Output the [x, y] coordinate of the center of the cell containing the given text.  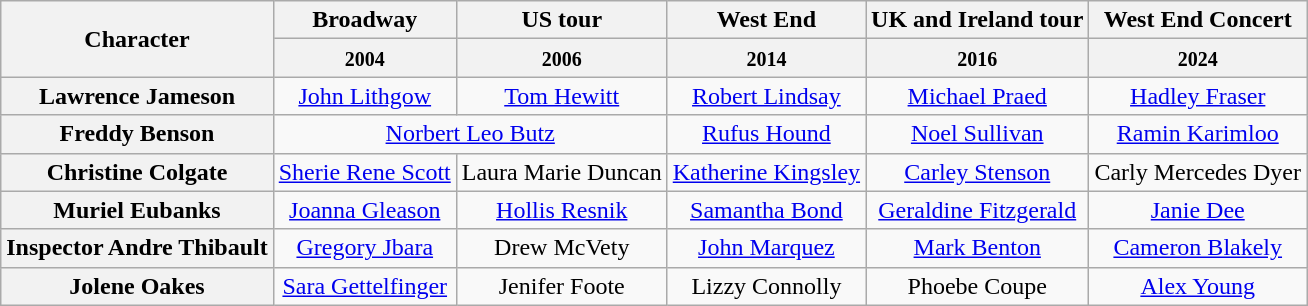
Muriel Eubanks [137, 210]
Cameron Blakely [1198, 248]
2004 [364, 58]
Hollis Resnik [562, 210]
Christine Colgate [137, 172]
Robert Lindsay [766, 96]
Broadway [364, 20]
Lizzy Connolly [766, 286]
Sara Gettelfinger [364, 286]
2024 [1198, 58]
Ramin Karimloo [1198, 134]
Alex Young [1198, 286]
Phoebe Coupe [978, 286]
West End [766, 20]
Norbert Leo Butz [470, 134]
Katherine Kingsley [766, 172]
Laura Marie Duncan [562, 172]
Carly Mercedes Dyer [1198, 172]
2016 [978, 58]
West End Concert [1198, 20]
Mark Benton [978, 248]
Michael Praed [978, 96]
Character [137, 39]
Samantha Bond [766, 210]
Geraldine Fitzgerald [978, 210]
2014 [766, 58]
John Lithgow [364, 96]
Jenifer Foote [562, 286]
Inspector Andre Thibault [137, 248]
2006 [562, 58]
Joanna Gleason [364, 210]
John Marquez [766, 248]
Noel Sullivan [978, 134]
UK and Ireland tour [978, 20]
Sherie Rene Scott [364, 172]
Drew McVety [562, 248]
US tour [562, 20]
Freddy Benson [137, 134]
Carley Stenson [978, 172]
Hadley Fraser [1198, 96]
Lawrence Jameson [137, 96]
Jolene Oakes [137, 286]
Rufus Hound [766, 134]
Tom Hewitt [562, 96]
Gregory Jbara [364, 248]
Janie Dee [1198, 210]
